Pinpoint the cell where the given text exists, returning its [X, Y] midpoint coordinate. 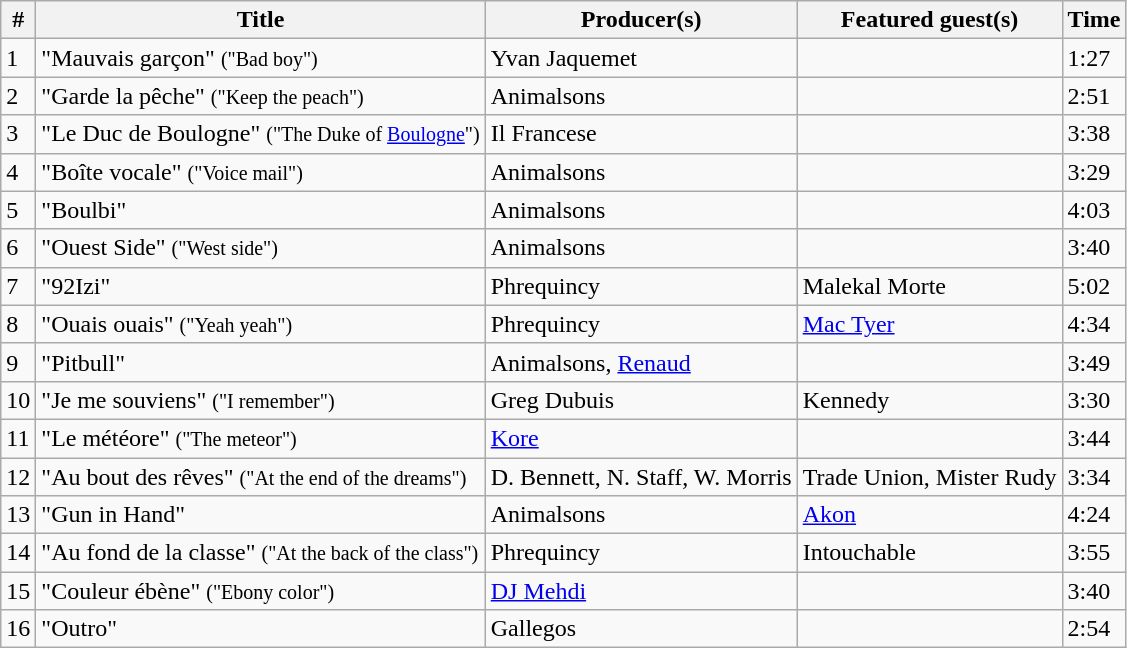
2 [18, 96]
"Outro" [260, 629]
"Garde la pêche" ("Keep the peach") [260, 96]
Trade Union, Mister Rudy [930, 477]
Title [260, 20]
4 [18, 172]
"Pitbull" [260, 362]
3:38 [1094, 134]
3 [18, 134]
Time [1094, 20]
12 [18, 477]
"Boîte vocale" ("Voice mail") [260, 172]
5 [18, 210]
Gallegos [641, 629]
11 [18, 438]
1:27 [1094, 58]
"Au fond de la classe" ("At the back of the class") [260, 553]
Producer(s) [641, 20]
Il Francese [641, 134]
1 [18, 58]
5:02 [1094, 286]
Intouchable [930, 553]
3:29 [1094, 172]
"Mauvais garçon" ("Bad boy") [260, 58]
2:51 [1094, 96]
8 [18, 324]
"Je me souviens" ("I remember") [260, 400]
Featured guest(s) [930, 20]
6 [18, 248]
13 [18, 515]
4:34 [1094, 324]
"Boulbi" [260, 210]
"Ouest Side" ("West side") [260, 248]
Kennedy [930, 400]
"Ouais ouais" ("Yeah yeah") [260, 324]
D. Bennett, N. Staff, W. Morris [641, 477]
3:55 [1094, 553]
15 [18, 591]
4:03 [1094, 210]
9 [18, 362]
3:44 [1094, 438]
"Le météore" ("The meteor") [260, 438]
2:54 [1094, 629]
4:24 [1094, 515]
10 [18, 400]
Kore [641, 438]
Animalsons, Renaud [641, 362]
16 [18, 629]
Greg Dubuis [641, 400]
7 [18, 286]
"92Izi" [260, 286]
3:34 [1094, 477]
Yvan Jaquemet [641, 58]
3:49 [1094, 362]
"Gun in Hand" [260, 515]
DJ Mehdi [641, 591]
Malekal Morte [930, 286]
"Le Duc de Boulogne" ("The Duke of Boulogne") [260, 134]
Akon [930, 515]
# [18, 20]
3:30 [1094, 400]
"Couleur ébène" ("Ebony color") [260, 591]
Mac Tyer [930, 324]
14 [18, 553]
"Au bout des rêves" ("At the end of the dreams") [260, 477]
